Identify which cell holds the provided text, then report its (x, y) central coordinate. 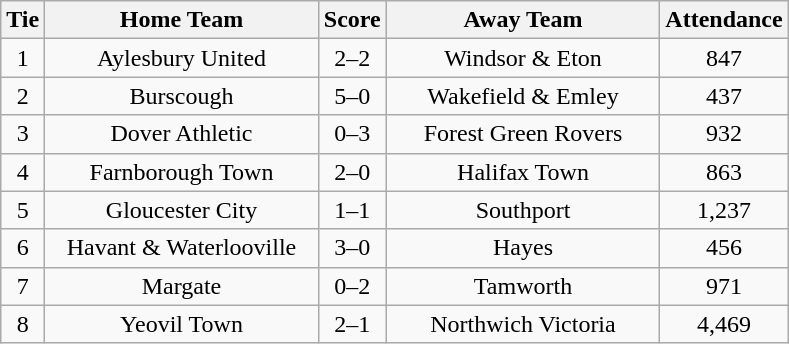
2 (23, 96)
Tamworth (523, 286)
Away Team (523, 20)
Dover Athletic (182, 134)
7 (23, 286)
1,237 (724, 210)
Southport (523, 210)
437 (724, 96)
5–0 (352, 96)
Havant & Waterlooville (182, 248)
Margate (182, 286)
932 (724, 134)
863 (724, 172)
847 (724, 58)
Burscough (182, 96)
2–0 (352, 172)
Halifax Town (523, 172)
0–3 (352, 134)
Wakefield & Emley (523, 96)
Forest Green Rovers (523, 134)
Aylesbury United (182, 58)
456 (724, 248)
Attendance (724, 20)
Windsor & Eton (523, 58)
971 (724, 286)
6 (23, 248)
1–1 (352, 210)
8 (23, 324)
1 (23, 58)
3 (23, 134)
Home Team (182, 20)
Gloucester City (182, 210)
Northwich Victoria (523, 324)
4,469 (724, 324)
5 (23, 210)
2–2 (352, 58)
Score (352, 20)
2–1 (352, 324)
3–0 (352, 248)
0–2 (352, 286)
Tie (23, 20)
Hayes (523, 248)
Yeovil Town (182, 324)
4 (23, 172)
Farnborough Town (182, 172)
